Determine the (X, Y) coordinate at the center of the cell enclosing the given text.  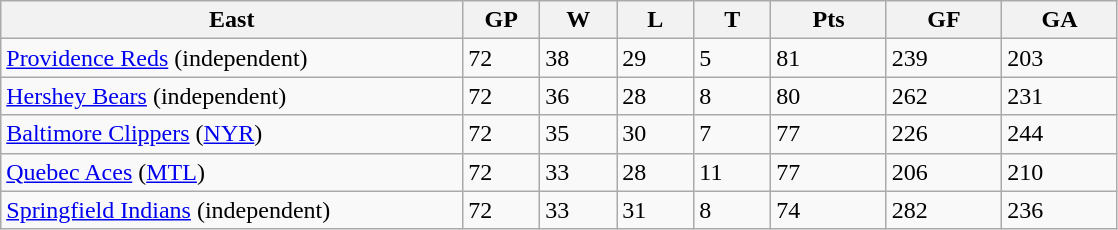
38 (578, 58)
80 (829, 96)
Baltimore Clippers (NYR) (232, 134)
30 (656, 134)
GP (502, 20)
L (656, 20)
GF (944, 20)
231 (1060, 96)
35 (578, 134)
29 (656, 58)
282 (944, 210)
81 (829, 58)
262 (944, 96)
Providence Reds (independent) (232, 58)
31 (656, 210)
5 (732, 58)
East (232, 20)
36 (578, 96)
Quebec Aces (MTL) (232, 172)
Springfield Indians (independent) (232, 210)
203 (1060, 58)
226 (944, 134)
244 (1060, 134)
236 (1060, 210)
Pts (829, 20)
Hershey Bears (independent) (232, 96)
210 (1060, 172)
GA (1060, 20)
7 (732, 134)
206 (944, 172)
74 (829, 210)
W (578, 20)
11 (732, 172)
239 (944, 58)
T (732, 20)
